Capture the cell that displays the provided text and extract its (X, Y) central coordinate. 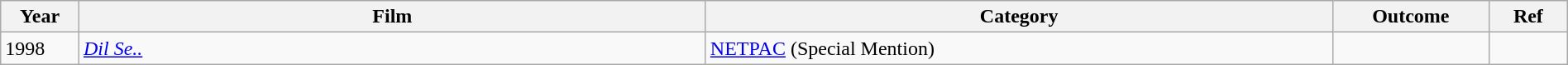
Film (392, 17)
NETPAC (Special Mention) (1019, 48)
Category (1019, 17)
Outcome (1411, 17)
1998 (40, 48)
Dil Se.. (392, 48)
Year (40, 17)
Ref (1528, 17)
